Provide the (X, Y) coordinate of the cell's center where the given text is located.  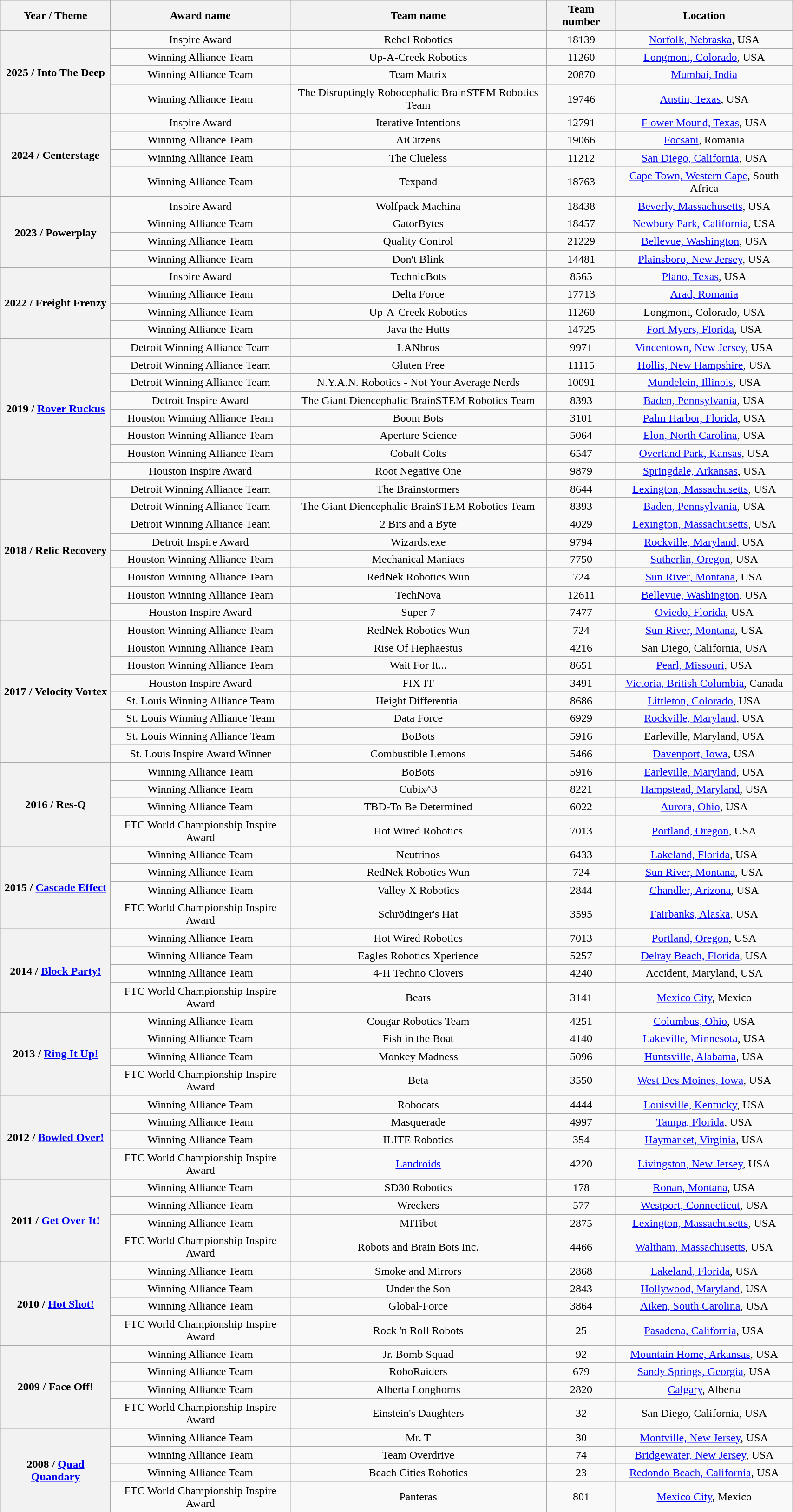
18139 (581, 39)
4251 (581, 1021)
Overland Park, Kansas, USA (704, 453)
Austin, Texas, USA (704, 98)
4466 (581, 1247)
12791 (581, 123)
Valley X Robotics (418, 890)
6433 (581, 855)
Team name (418, 16)
Pasadena, California, USA (704, 1330)
Under the Son (418, 1289)
18457 (581, 223)
2844 (581, 890)
RoboRaiders (418, 1372)
Wreckers (418, 1206)
Plano, Texas, USA (704, 277)
The Disruptingly Robocephalic BrainSTEM Robotics Team (418, 98)
Lakeville, Minnesota, USA (704, 1039)
5064 (581, 436)
5466 (581, 754)
AiCitzens (418, 140)
2010 / Hot Shot! (56, 1304)
Robots and Brain Bots Inc. (418, 1247)
Gluten Free (418, 365)
23 (581, 1473)
Cougar Robotics Team (418, 1021)
Hampstead, Maryland, USA (704, 789)
2017 / Velocity Vortex (56, 692)
2843 (581, 1289)
Quality Control (418, 241)
2011 / Get Over It! (56, 1220)
3550 (581, 1080)
Team number (581, 16)
Fort Myers, Florida, USA (704, 330)
Cobalt Colts (418, 453)
Wait For It... (418, 665)
5096 (581, 1056)
2018 / Relic Recovery (56, 550)
2025 / Into The Deep (56, 72)
Accident, Maryland, USA (704, 973)
5257 (581, 956)
Calgary, Alberta (704, 1389)
7750 (581, 560)
Masquerade (418, 1122)
4029 (581, 524)
TBD-To Be Determined (418, 807)
18438 (581, 206)
Fish in the Boat (418, 1039)
Wizards.exe (418, 542)
Westport, Connecticut, USA (704, 1206)
4997 (581, 1122)
Beach Cities Robotics (418, 1473)
Eagles Robotics Xperience (418, 956)
801 (581, 1496)
7477 (581, 613)
Data Force (418, 718)
3141 (581, 997)
Boom Bots (418, 418)
Rebel Robotics (418, 39)
Ronan, Montana, USA (704, 1188)
Haymarket, Virginia, USA (704, 1140)
Davenport, Iowa, USA (704, 754)
21229 (581, 241)
9971 (581, 347)
West Des Moines, Iowa, USA (704, 1080)
Victoria, British Columbia, Canada (704, 683)
2875 (581, 1223)
18763 (581, 182)
Palm Harbor, Florida, USA (704, 418)
Landroids (418, 1164)
Arad, Romania (704, 294)
2013 / Ring It Up! (56, 1054)
4216 (581, 648)
Delray Beach, Florida, USA (704, 956)
9879 (581, 471)
74 (581, 1455)
17713 (581, 294)
32 (581, 1414)
Delta Force (418, 294)
6929 (581, 718)
30 (581, 1437)
Iterative Intentions (418, 123)
Alberta Longhorns (418, 1389)
10091 (581, 383)
2012 / Bowled Over! (56, 1137)
Sutherlin, Oregon, USA (704, 560)
3491 (581, 683)
Team Overdrive (418, 1455)
The Brainstormers (418, 489)
Rise Of Hephaestus (418, 648)
354 (581, 1140)
2009 / Face Off! (56, 1387)
Mundelein, Illinois, USA (704, 383)
Einstein's Daughters (418, 1414)
Vincentown, New Jersey, USA (704, 347)
MITibot (418, 1223)
TechnicBots (418, 277)
LANbros (418, 347)
Neutrinos (418, 855)
Bears (418, 997)
8565 (581, 277)
Aiken, South Carolina, USA (704, 1306)
4-H Techno Clovers (418, 973)
8651 (581, 665)
Redondo Beach, California, USA (704, 1473)
3595 (581, 914)
Plainsboro, New Jersey, USA (704, 259)
Pearl, Missouri, USA (704, 665)
Columbus, Ohio, USA (704, 1021)
Fairbanks, Alaska, USA (704, 914)
25 (581, 1330)
Aperture Science (418, 436)
19746 (581, 98)
TechNova (418, 595)
Team Matrix (418, 75)
Tampa, Florida, USA (704, 1122)
2868 (581, 1271)
The Clueless (418, 158)
6547 (581, 453)
Super 7 (418, 613)
Robocats (418, 1104)
Flower Mound, Texas, USA (704, 123)
11115 (581, 365)
6022 (581, 807)
Littleton, Colorado, USA (704, 701)
Mumbai, India (704, 75)
Rock 'n Roll Robots (418, 1330)
4240 (581, 973)
Newbury Park, California, USA (704, 223)
Mr. T (418, 1437)
Don't Blink (418, 259)
Smoke and Mirrors (418, 1271)
Beta (418, 1080)
2016 / Res-Q (56, 804)
2023 / Powerplay (56, 232)
2008 / Quad Quandary (56, 1470)
14725 (581, 330)
Montville, New Jersey, USA (704, 1437)
Texpand (418, 182)
Chandler, Arizona, USA (704, 890)
Norfolk, Nebraska, USA (704, 39)
8221 (581, 789)
9794 (581, 542)
St. Louis Inspire Award Winner (200, 754)
12611 (581, 595)
Hollywood, Maryland, USA (704, 1289)
Mountain Home, Arkansas, USA (704, 1354)
8644 (581, 489)
2014 / Block Party! (56, 971)
8686 (581, 701)
Elon, North Carolina, USA (704, 436)
Livingston, New Jersey, USA (704, 1164)
Sandy Springs, Georgia, USA (704, 1372)
Year / Theme (56, 16)
Cape Town, Western Cape, South Africa (704, 182)
178 (581, 1188)
2024 / Centerstage (56, 155)
679 (581, 1372)
19066 (581, 140)
20870 (581, 75)
FIX IT (418, 683)
2 Bits and a Byte (418, 524)
Global-Force (418, 1306)
Combustible Lemons (418, 754)
Award name (200, 16)
2019 / Rover Ruckus (56, 409)
Hollis, New Hampshire, USA (704, 365)
Waltham, Massachusetts, USA (704, 1247)
Location (704, 16)
Beverly, Massachusetts, USA (704, 206)
Springdale, Arkansas, USA (704, 471)
Root Negative One (418, 471)
577 (581, 1206)
GatorBytes (418, 223)
4444 (581, 1104)
92 (581, 1354)
Monkey Madness (418, 1056)
2820 (581, 1389)
ILITE Robotics (418, 1140)
Panteras (418, 1496)
Cubix^3 (418, 789)
4220 (581, 1164)
3101 (581, 418)
Focsani, Romania (704, 140)
Jr. Bomb Squad (418, 1354)
Height Differential (418, 701)
Mechanical Maniacs (418, 560)
Schrödinger's Hat (418, 914)
Louisville, Kentucky, USA (704, 1104)
Wolfpack Machina (418, 206)
SD30 Robotics (418, 1188)
Aurora, Ohio, USA (704, 807)
2022 / Freight Frenzy (56, 303)
Bridgewater, New Jersey, USA (704, 1455)
11212 (581, 158)
Java the Hutts (418, 330)
N.Y.A.N. Robotics - Not Your Average Nerds (418, 383)
4140 (581, 1039)
14481 (581, 259)
3864 (581, 1306)
Oviedo, Florida, USA (704, 613)
2015 / Cascade Effect (56, 888)
Huntsville, Alabama, USA (704, 1056)
